Scan for the cell matching the given text and deliver its [x, y] coordinate at center. 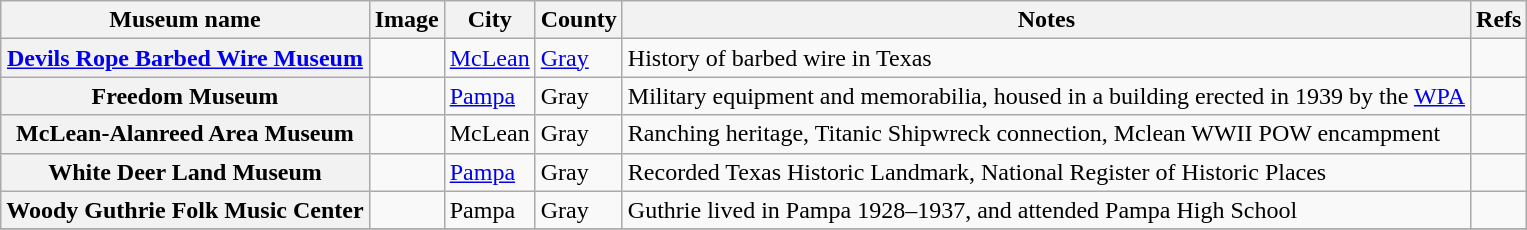
White Deer Land Museum [185, 172]
Refs [1499, 20]
Guthrie lived in Pampa 1928–1937, and attended Pampa High School [1046, 210]
McLean-Alanreed Area Museum [185, 134]
Image [406, 20]
Notes [1046, 20]
Ranching heritage, Titanic Shipwreck connection, Mclean WWII POW encampment [1046, 134]
Military equipment and memorabilia, housed in a building erected in 1939 by the WPA [1046, 96]
Devils Rope Barbed Wire Museum [185, 58]
History of barbed wire in Texas [1046, 58]
City [490, 20]
Freedom Museum [185, 96]
Woody Guthrie Folk Music Center [185, 210]
Museum name [185, 20]
Recorded Texas Historic Landmark, National Register of Historic Places [1046, 172]
County [578, 20]
